Identify which cell holds the provided text, then report its (x, y) central coordinate. 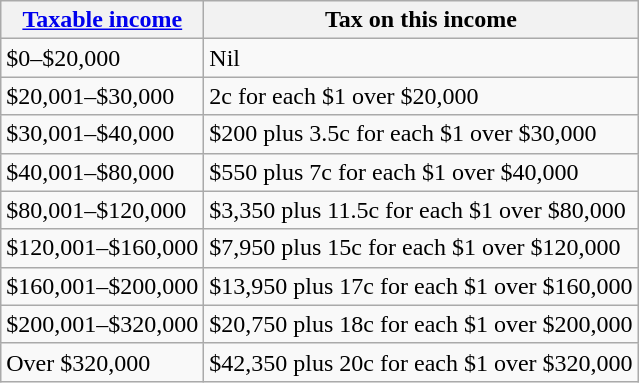
$30,001–$40,000 (102, 134)
$40,001–$80,000 (102, 172)
$7,950 plus 15c for each $1 over $120,000 (421, 248)
$550 plus 7c for each $1 over $40,000 (421, 172)
Over $320,000 (102, 362)
$200,001–$320,000 (102, 324)
$20,750 plus 18c for each $1 over $200,000 (421, 324)
Taxable income (102, 20)
$13,950 plus 17c for each $1 over $160,000 (421, 286)
$0–$20,000 (102, 58)
Nil (421, 58)
$200 plus 3.5c for each $1 over $30,000 (421, 134)
$20,001–$30,000 (102, 96)
$120,001–$160,000 (102, 248)
$80,001–$120,000 (102, 210)
$3,350 plus 11.5c for each $1 over $80,000 (421, 210)
2c for each $1 over $20,000 (421, 96)
$42,350 plus 20c for each $1 over $320,000 (421, 362)
Tax on this income (421, 20)
$160,001–$200,000 (102, 286)
